Find where the given text appears and provide that cell's center as [x, y] coordinate. 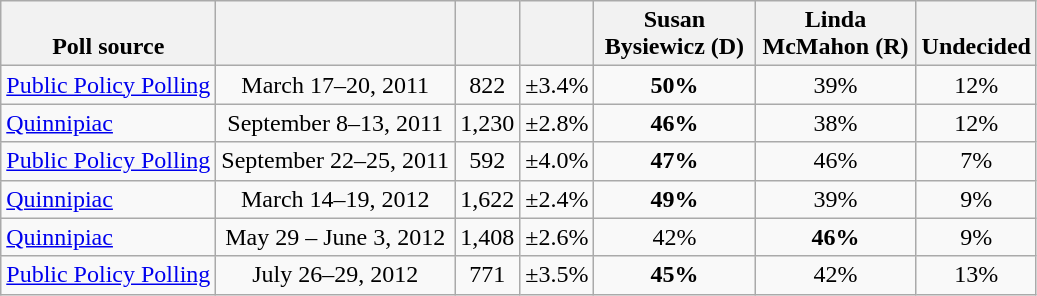
±4.0% [557, 161]
SusanBysiewicz (D) [674, 34]
49% [674, 199]
50% [674, 85]
September 8–13, 2011 [336, 123]
±2.8% [557, 123]
45% [674, 275]
±3.5% [557, 275]
38% [836, 123]
Poll source [108, 34]
7% [976, 161]
March 17–20, 2011 [336, 85]
771 [488, 275]
LindaMcMahon (R) [836, 34]
47% [674, 161]
1,230 [488, 123]
1,622 [488, 199]
Undecided [976, 34]
March 14–19, 2012 [336, 199]
13% [976, 275]
July 26–29, 2012 [336, 275]
May 29 – June 3, 2012 [336, 237]
±2.4% [557, 199]
±3.4% [557, 85]
±2.6% [557, 237]
822 [488, 85]
592 [488, 161]
September 22–25, 2011 [336, 161]
1,408 [488, 237]
